For the text-containing cell, return its midpoint in (X, Y) coordinate format. 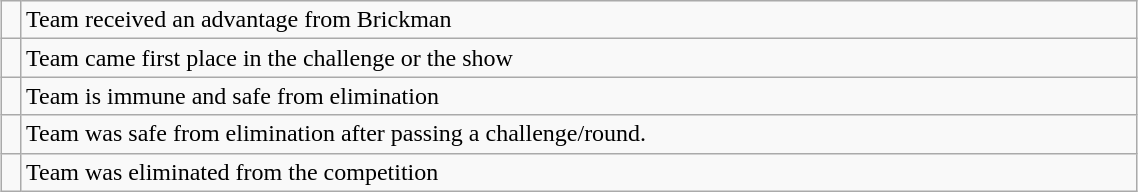
Team was eliminated from the competition (578, 172)
Team was safe from elimination after passing a challenge/round. (578, 134)
Team received an advantage from Brickman (578, 20)
Team came first place in the challenge or the show (578, 58)
Team is immune and safe from elimination (578, 96)
